Identify which cell holds the provided text, then report its (X, Y) central coordinate. 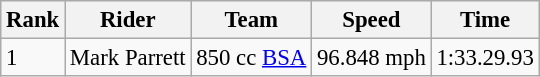
1:33.29.93 (485, 58)
850 cc BSA (252, 58)
Mark Parrett (128, 58)
Rank (33, 20)
Time (485, 20)
96.848 mph (372, 58)
Team (252, 20)
1 (33, 58)
Rider (128, 20)
Speed (372, 20)
